Detect which cell encompasses the target text, then output its (X, Y) center coordinate. 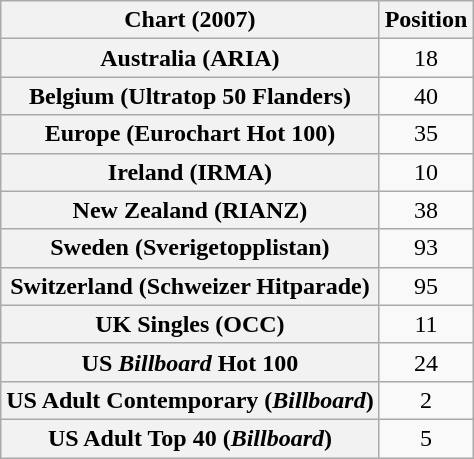
18 (426, 58)
Belgium (Ultratop 50 Flanders) (190, 96)
Ireland (IRMA) (190, 172)
Position (426, 20)
Switzerland (Schweizer Hitparade) (190, 286)
24 (426, 362)
Sweden (Sverigetopplistan) (190, 248)
38 (426, 210)
40 (426, 96)
10 (426, 172)
UK Singles (OCC) (190, 324)
US Billboard Hot 100 (190, 362)
Australia (ARIA) (190, 58)
Europe (Eurochart Hot 100) (190, 134)
5 (426, 438)
US Adult Contemporary (Billboard) (190, 400)
New Zealand (RIANZ) (190, 210)
US Adult Top 40 (Billboard) (190, 438)
93 (426, 248)
2 (426, 400)
35 (426, 134)
11 (426, 324)
Chart (2007) (190, 20)
95 (426, 286)
